Detect which cell encompasses the target text, then output its (x, y) center coordinate. 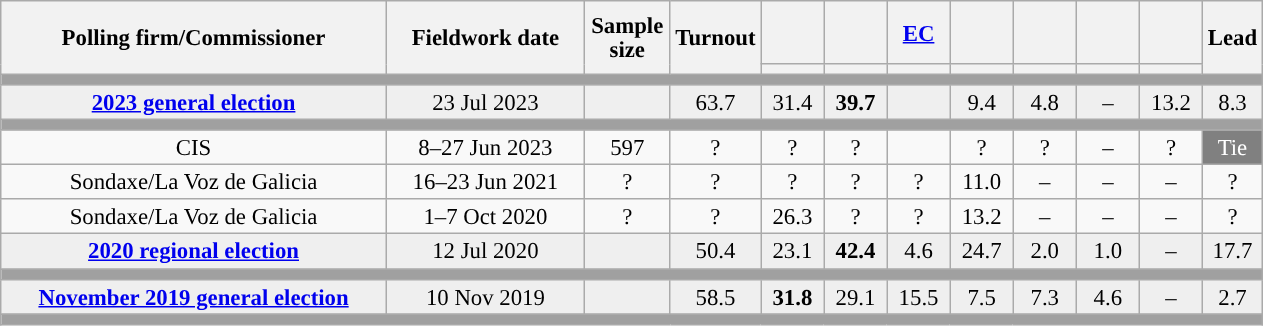
10 Nov 2019 (485, 296)
597 (627, 148)
26.3 (792, 218)
7.5 (982, 296)
1.0 (1108, 252)
39.7 (856, 102)
November 2019 general election (194, 296)
Turnout (716, 38)
8.3 (1232, 102)
16–23 Jun 2021 (485, 182)
2020 regional election (194, 252)
7.3 (1044, 296)
63.7 (716, 102)
17.7 (1232, 252)
42.4 (856, 252)
Tie (1232, 148)
CIS (194, 148)
4.8 (1044, 102)
2023 general election (194, 102)
Fieldwork date (485, 38)
15.5 (918, 296)
2.7 (1232, 296)
8–27 Jun 2023 (485, 148)
EC (918, 32)
58.5 (716, 296)
2.0 (1044, 252)
Lead (1232, 38)
31.8 (792, 296)
9.4 (982, 102)
23.1 (792, 252)
Sample size (627, 38)
11.0 (982, 182)
1–7 Oct 2020 (485, 218)
31.4 (792, 102)
50.4 (716, 252)
12 Jul 2020 (485, 252)
24.7 (982, 252)
Polling firm/Commissioner (194, 38)
23 Jul 2023 (485, 102)
29.1 (856, 296)
